Search for the cell housing the specified text and yield its [x, y] center coordinate. 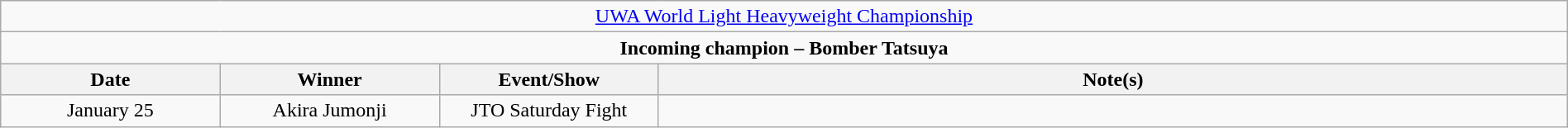
January 25 [111, 111]
Winner [329, 79]
Event/Show [549, 79]
Incoming champion – Bomber Tatsuya [784, 48]
Date [111, 79]
Akira Jumonji [329, 111]
Note(s) [1113, 79]
JTO Saturday Fight [549, 111]
UWA World Light Heavyweight Championship [784, 17]
